Provide the [x, y] coordinate of the cell's center where the given text is located.  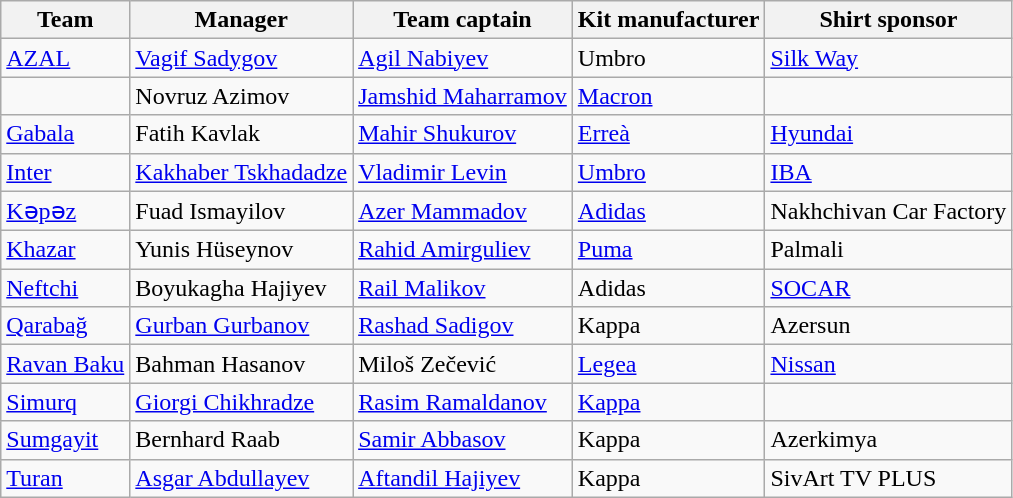
Turan [66, 478]
Gabala [66, 134]
Fuad Ismayilov [242, 211]
SOCAR [888, 288]
Macron [668, 96]
Shirt sponsor [888, 20]
Mahir Shukurov [463, 134]
Vagif Sadygov [242, 58]
Legea [668, 364]
Nakhchivan Car Factory [888, 211]
Boyukagha Hajiyev [242, 288]
Khazar [66, 250]
Ravan Baku [66, 364]
Simurq [66, 402]
Rashad Sadigov [463, 326]
Kakhaber Tskhadadze [242, 172]
Novruz Azimov [242, 96]
Giorgi Chikhradze [242, 402]
AZAL [66, 58]
Qarabağ [66, 326]
SivArt TV PLUS [888, 478]
Rasim Ramaldanov [463, 402]
Gurban Gurbanov [242, 326]
Samir Abbasov [463, 440]
IBA [888, 172]
Sumgayit [66, 440]
Jamshid Maharramov [463, 96]
Azersun [888, 326]
Vladimir Levin [463, 172]
Hyundai [888, 134]
Puma [668, 250]
Palmali [888, 250]
Fatih Kavlak [242, 134]
Erreà [668, 134]
Rail Malikov [463, 288]
Azer Mammadov [463, 211]
Neftchi [66, 288]
Team [66, 20]
Kit manufacturer [668, 20]
Manager [242, 20]
Aftandil Hajiyev [463, 478]
Bernhard Raab [242, 440]
Rahid Amirguliev [463, 250]
Inter [66, 172]
Silk Way [888, 58]
Yunis Hüseynov [242, 250]
Azerkimya [888, 440]
Miloš Zečević [463, 364]
Kəpəz [66, 211]
Asgar Abdullayev [242, 478]
Bahman Hasanov [242, 364]
Nissan [888, 364]
Agil Nabiyev [463, 58]
Team captain [463, 20]
